Return the [X, Y] coordinate for the center point of the cell that contains the specified text.  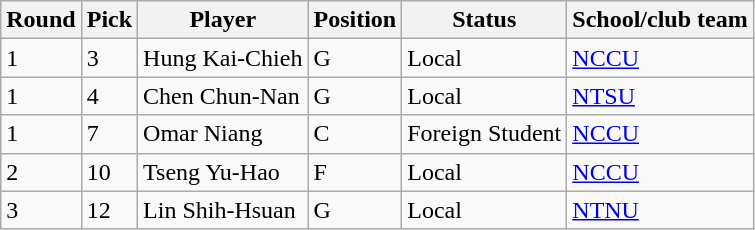
12 [109, 210]
C [355, 134]
NTSU [660, 96]
Round [41, 20]
Pick [109, 20]
Lin Shih-Hsuan [223, 210]
4 [109, 96]
Omar Niang [223, 134]
2 [41, 172]
Tseng Yu-Hao [223, 172]
10 [109, 172]
NTNU [660, 210]
Status [484, 20]
Chen Chun-Nan [223, 96]
F [355, 172]
Player [223, 20]
Hung Kai-Chieh [223, 58]
Foreign Student [484, 134]
School/club team [660, 20]
Position [355, 20]
7 [109, 134]
